Search for the cell housing the specified text and yield its (x, y) center coordinate. 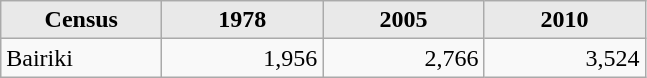
Census (82, 20)
1,956 (242, 58)
Bairiki (82, 58)
1978 (242, 20)
2005 (404, 20)
2010 (564, 20)
2,766 (404, 58)
3,524 (564, 58)
